Find where the given text appears and provide that cell's center as (x, y) coordinate. 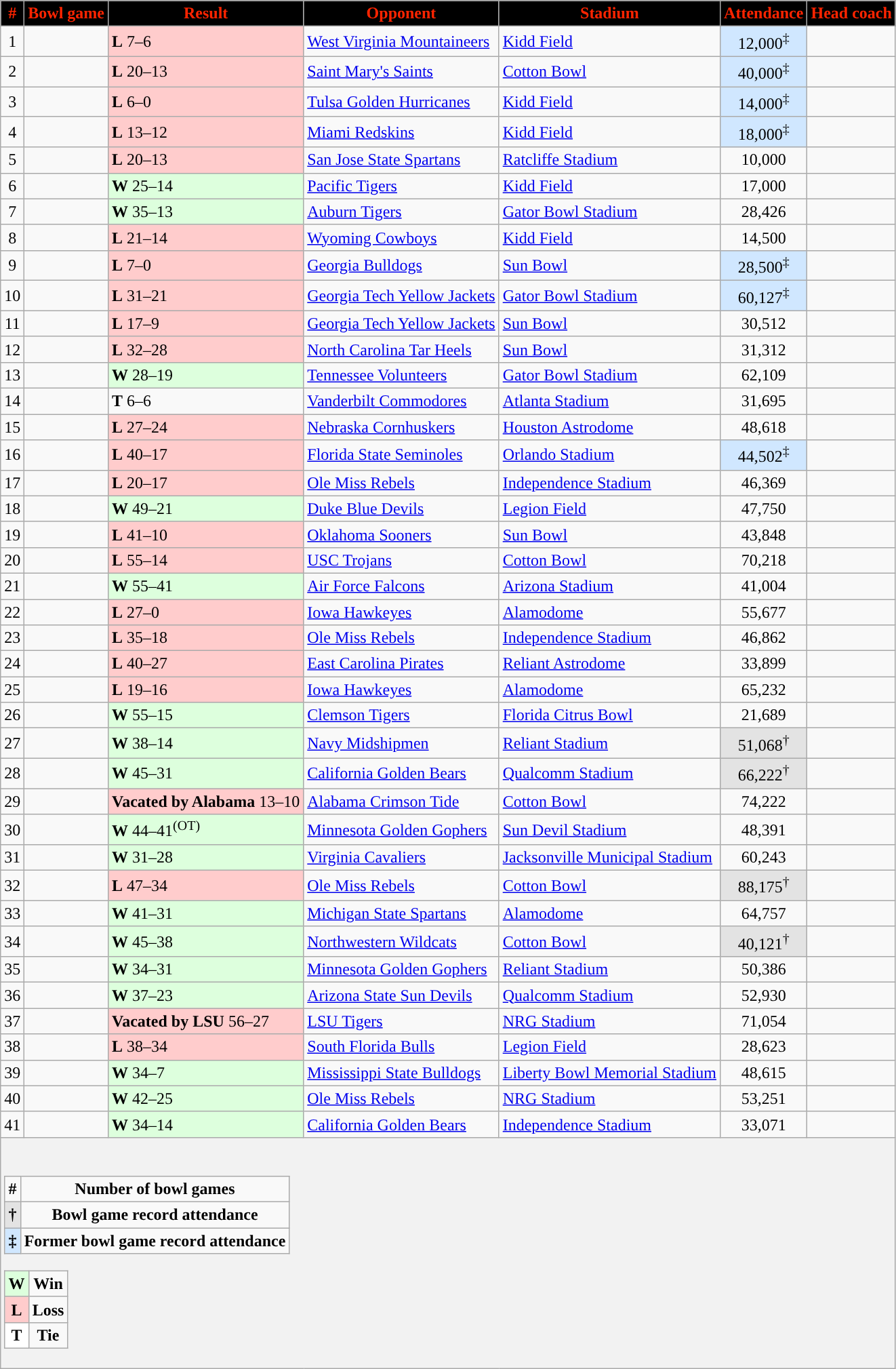
Jacksonville Municipal Stadium (609, 858)
46,862 (764, 638)
37 (12, 1021)
31,312 (764, 349)
25 (12, 690)
West Virginia Mountaineers (401, 42)
33,071 (764, 1124)
32 (12, 886)
L 7–0 (206, 266)
16 (12, 456)
31 (12, 858)
Tulsa Golden Hurricanes (401, 102)
13 (12, 376)
Bowl game (66, 14)
66,222† (764, 773)
W 25–14 (206, 186)
L 7–6 (206, 42)
Saint Mary's Saints (401, 72)
3 (12, 102)
Duke Blue Devils (401, 509)
17 (12, 483)
10 (12, 296)
35 (12, 970)
19 (12, 534)
36 (12, 995)
48,615 (764, 1073)
T (16, 1335)
26 (12, 715)
Mississippi State Bulldogs (401, 1073)
Attendance (764, 14)
South Florida Bulls (401, 1047)
W 45–31 (206, 773)
60,127‡ (764, 296)
30 (12, 830)
Result (206, 14)
62,109 (764, 376)
Arizona State Sun Devils (401, 995)
48,391 (764, 830)
40 (12, 1098)
Tennessee Volunteers (401, 376)
18,000‡ (764, 132)
Miami Redskins (401, 132)
Orlando Stadium (609, 456)
30,512 (764, 323)
# Number of bowl games † Bowl game record attendance ‡ Former bowl game record attendance W Win L Loss T Tie (449, 1253)
Houston Astrodome (609, 427)
2 (12, 72)
L 19–16 (206, 690)
‡ (12, 1241)
Vacated by LSU 56–27 (206, 1021)
33 (12, 913)
53,251 (764, 1098)
33,899 (764, 664)
31,695 (764, 401)
Opponent (401, 14)
51,068† (764, 743)
71,054 (764, 1021)
W 34–14 (206, 1124)
Nebraska Cornhuskers (401, 427)
W (16, 1284)
23 (12, 638)
T 6–6 (206, 401)
Ratcliffe Stadium (609, 160)
L 40–27 (206, 664)
L 55–14 (206, 560)
39 (12, 1073)
L 21–14 (206, 237)
Wyoming Cowboys (401, 237)
Vacated by Alabama 13–10 (206, 801)
Sun Devil Stadium (609, 830)
W 38–14 (206, 743)
60,243 (764, 858)
Loss (48, 1309)
Navy Midshipmen (401, 743)
50,386 (764, 970)
Virginia Cavaliers (401, 858)
9 (12, 266)
W 34–31 (206, 970)
Oklahoma Sooners (401, 534)
Number of bowl games (155, 1189)
8 (12, 237)
Atlanta Stadium (609, 401)
21,689 (764, 715)
22 (12, 612)
† (12, 1215)
L 38–34 (206, 1047)
Michigan State Spartans (401, 913)
41 (12, 1124)
W 44–41(OT) (206, 830)
W 34–7 (206, 1073)
Liberty Bowl Memorial Stadium (609, 1073)
4 (12, 132)
L 41–10 (206, 534)
12 (12, 349)
Stadium (609, 14)
W 49–21 (206, 509)
L 32–28 (206, 349)
W 35–13 (206, 212)
L 35–18 (206, 638)
Alabama Crimson Tide (401, 801)
44,502‡ (764, 456)
L 6–0 (206, 102)
40,121† (764, 941)
Georgia Bulldogs (401, 266)
Clemson Tigers (401, 715)
W 55–15 (206, 715)
W 41–31 (206, 913)
L 31–21 (206, 296)
43,848 (764, 534)
18 (12, 509)
15 (12, 427)
Former bowl game record attendance (155, 1241)
W 31–28 (206, 858)
1 (12, 42)
88,175† (764, 886)
Florida Citrus Bowl (609, 715)
28,500‡ (764, 266)
Pacific Tigers (401, 186)
Northwestern Wildcats (401, 941)
L 17–9 (206, 323)
7 (12, 212)
L 27–24 (206, 427)
40,000‡ (764, 72)
28,623 (764, 1047)
11 (12, 323)
70,218 (764, 560)
34 (12, 941)
20 (12, 560)
North Carolina Tar Heels (401, 349)
Reliant Astrodome (609, 664)
Vanderbilt Commodores (401, 401)
27 (12, 743)
28 (12, 773)
21 (12, 587)
L 47–34 (206, 886)
LSU Tigers (401, 1021)
Arizona Stadium (609, 587)
47,750 (764, 509)
W 37–23 (206, 995)
San Jose State Spartans (401, 160)
Air Force Falcons (401, 587)
L (16, 1309)
Tie (48, 1335)
17,000 (764, 186)
East Carolina Pirates (401, 664)
74,222 (764, 801)
Bowl game record attendance (155, 1215)
W 42–25 (206, 1098)
46,369 (764, 483)
L 40–17 (206, 456)
48,618 (764, 427)
Win (48, 1284)
6 (12, 186)
Auburn Tigers (401, 212)
10,000 (764, 160)
55,677 (764, 612)
28,426 (764, 212)
W 45–38 (206, 941)
Florida State Seminoles (401, 456)
Head coach (851, 14)
W 55–41 (206, 587)
29 (12, 801)
12,000‡ (764, 42)
USC Trojans (401, 560)
64,757 (764, 913)
14,000‡ (764, 102)
41,004 (764, 587)
14 (12, 401)
65,232 (764, 690)
24 (12, 664)
L 27–0 (206, 612)
L 20–17 (206, 483)
5 (12, 160)
38 (12, 1047)
L 13–12 (206, 132)
14,500 (764, 237)
W 28–19 (206, 376)
52,930 (764, 995)
